Find where the given text appears and provide that cell's center as [x, y] coordinate. 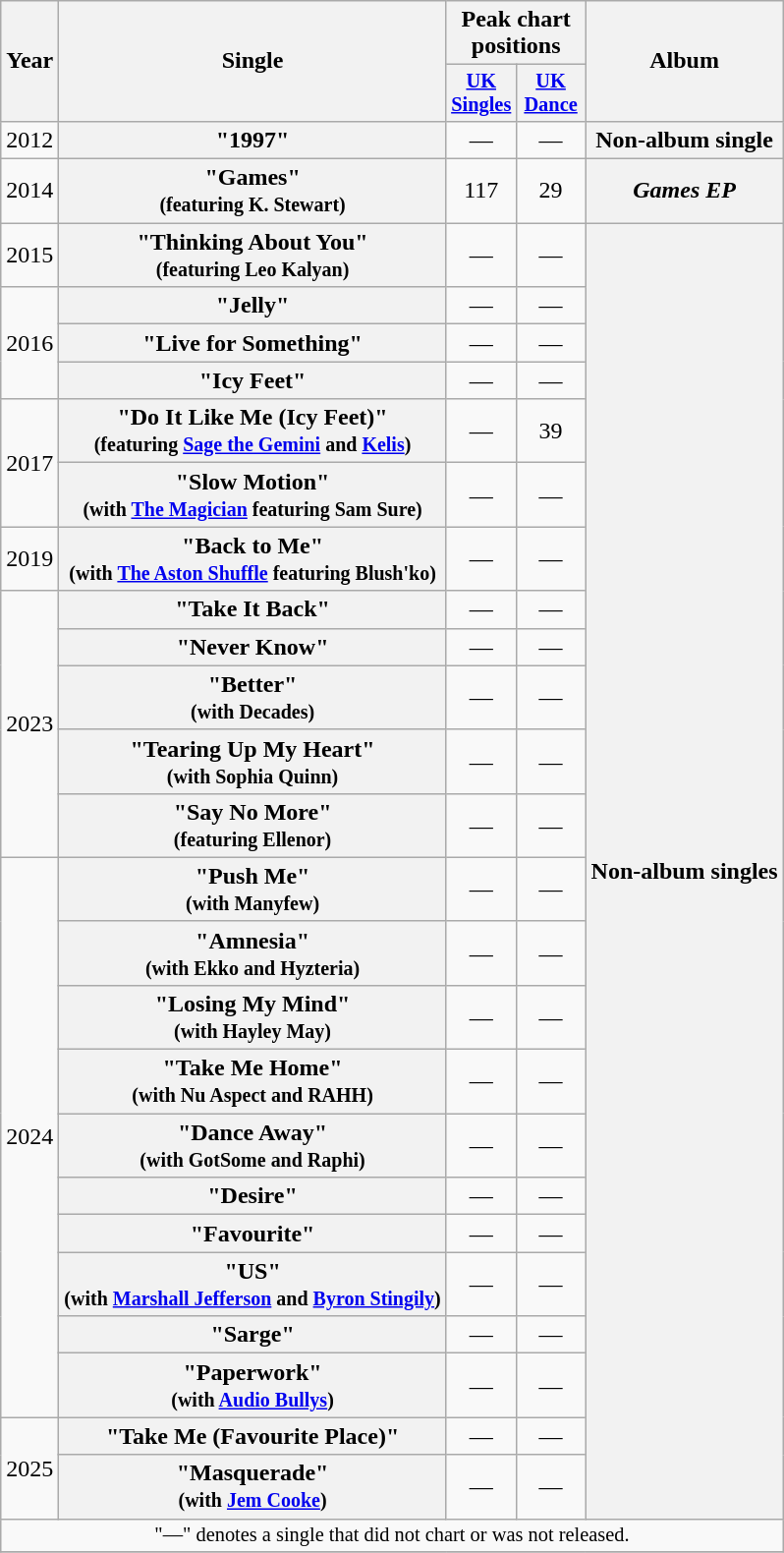
Non-album singles [684, 871]
2025 [29, 1468]
"Losing My Mind"(with Hayley May) [252, 1016]
"—" denotes a single that did not chart or was not released. [392, 1535]
Single [252, 61]
"Jelly" [252, 306]
2015 [29, 256]
UK Dance [550, 93]
"Live for Something" [252, 343]
Games EP [684, 191]
Non-album single [684, 140]
"Slow Motion" (with The Magician featuring Sam Sure) [252, 495]
"Take Me (Favourite Place)" [252, 1436]
Year [29, 61]
"Tearing Up My Heart"(with Sophia Quinn) [252, 761]
2023 [29, 723]
"Masquerade"(with Jem Cooke) [252, 1486]
Album [684, 61]
"Paperwork"(with Audio Bullys) [252, 1386]
"Do It Like Me (Icy Feet)" (featuring Sage the Gemini and Kelis) [252, 431]
"US"(with Marshall Jefferson and Byron Stingily) [252, 1284]
UK Singles [481, 93]
"Amnesia"(with Ekko and Hyzteria) [252, 953]
29 [550, 191]
"Dance Away"(with GotSome and Raphi) [252, 1146]
"Thinking About You" (featuring Leo Kalyan) [252, 256]
2012 [29, 140]
"Take It Back" [252, 609]
"Desire" [252, 1196]
"Sarge" [252, 1335]
"Take Me Home"(with Nu Aspect and RAHH) [252, 1081]
2019 [29, 558]
2014 [29, 191]
"Say No More"(featuring Ellenor) [252, 826]
"Push Me"(with Manyfew) [252, 889]
"Icy Feet" [252, 380]
"Back to Me" (with The Aston Shuffle featuring Blush'ko) [252, 558]
Peak chart positions [516, 33]
2017 [29, 463]
"Never Know" [252, 647]
2016 [29, 343]
39 [550, 431]
117 [481, 191]
"Better"(with Decades) [252, 698]
"Games" (featuring K. Stewart) [252, 191]
2024 [29, 1137]
"1997" [252, 140]
"Favourite" [252, 1234]
